Extract the (X, Y) coordinate from the center of the cell holding the provided text.  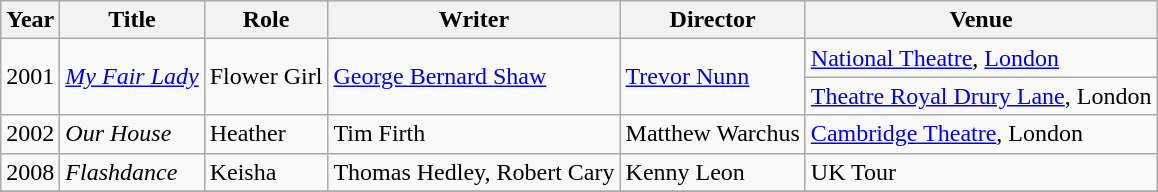
National Theatre, London (981, 58)
Director (712, 20)
Kenny Leon (712, 172)
Trevor Nunn (712, 77)
Role (266, 20)
Flower Girl (266, 77)
2002 (30, 134)
Thomas Hedley, Robert Cary (474, 172)
Flashdance (132, 172)
Heather (266, 134)
Title (132, 20)
Venue (981, 20)
2008 (30, 172)
Keisha (266, 172)
Writer (474, 20)
My Fair Lady (132, 77)
Our House (132, 134)
George Bernard Shaw (474, 77)
Year (30, 20)
Tim Firth (474, 134)
Cambridge Theatre, London (981, 134)
Matthew Warchus (712, 134)
2001 (30, 77)
UK Tour (981, 172)
Theatre Royal Drury Lane, London (981, 96)
